Output the [X, Y] coordinate of the center of the cell containing the given text.  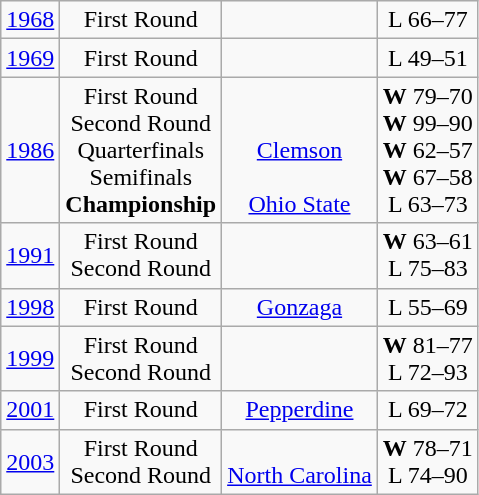
2001 [30, 410]
Pepperdine [300, 410]
L 69–72 [428, 410]
ClemsonOhio State [300, 150]
1969 [30, 58]
W 81–77L 72–93 [428, 358]
Gonzaga [300, 307]
1968 [30, 20]
1998 [30, 307]
1999 [30, 358]
2003 [30, 462]
L 66–77 [428, 20]
North Carolina [300, 462]
L 49–51 [428, 58]
1986 [30, 150]
W 79–70W 99–90W 62–57W 67–58L 63–73 [428, 150]
W 63–61L 75–83 [428, 256]
First RoundSecond RoundQuarterfinalsSemifinalsChampionship [141, 150]
L 55–69 [428, 307]
1991 [30, 256]
W 78–71L 74–90 [428, 462]
